Search for the cell housing the specified text and yield its [x, y] center coordinate. 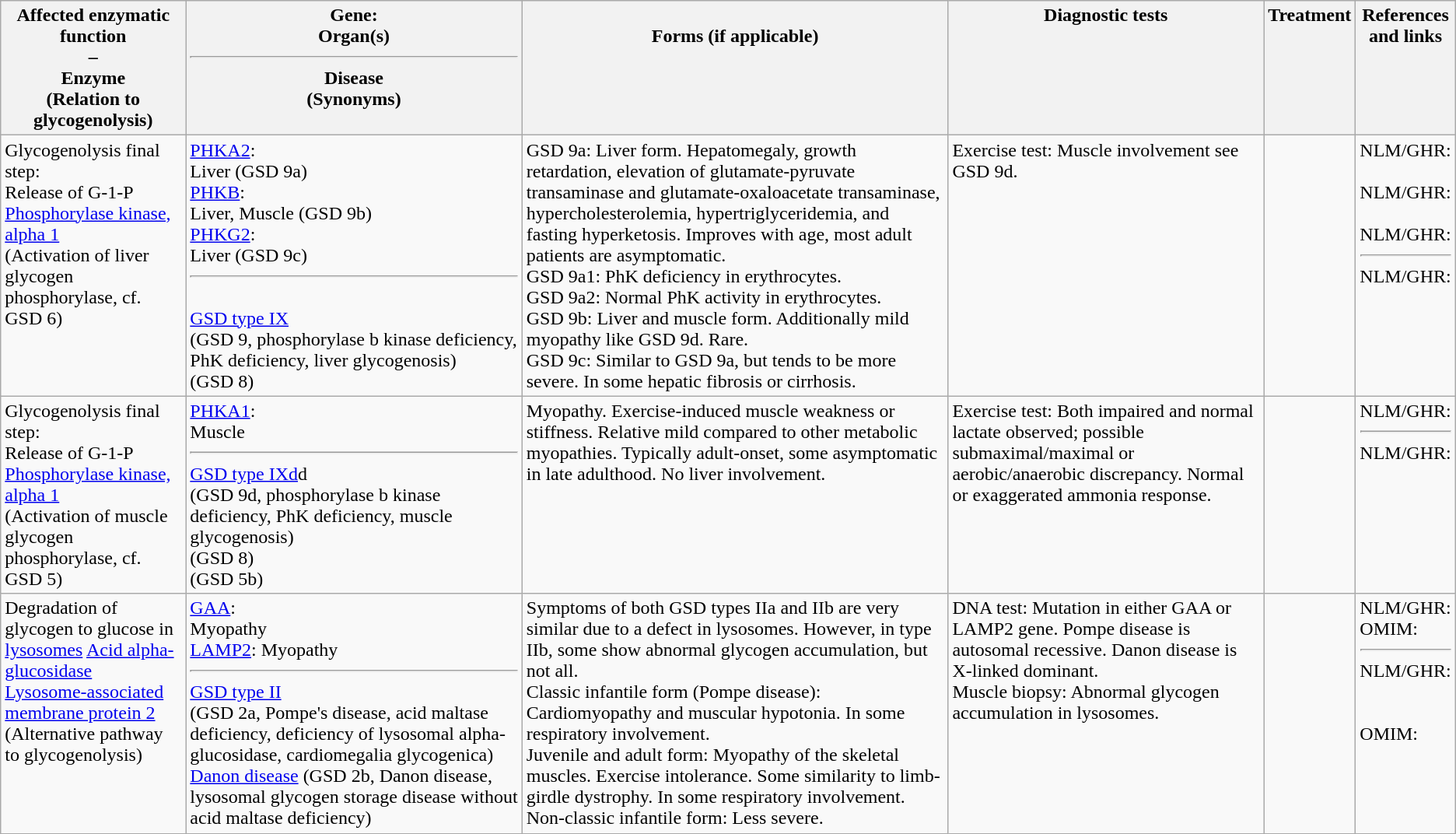
PHKA1: Muscle GSD type IXdd (GSD 9d, phosphorylase b kinase deficiency, PhK deficiency, muscle glycogenosis) (GSD 8) (GSD 5b) [354, 495]
NLM/GHR: NLM/GHR: NLM/GHR: NLM/GHR: [1405, 266]
Glycogenolysis final step: Release of G-1-P Phosphorylase kinase, alpha 1 (Activation of liver glycogen phosphorylase, cf. GSD 6) [93, 266]
Diagnostic tests [1106, 68]
References and links [1405, 68]
NLM/GHR: NLM/GHR: [1405, 495]
Treatment [1310, 68]
Affected enzymatic function – Enzyme (Relation to glycogenolysis) [93, 68]
Gene: Organ(s) Disease (Synonyms) [354, 68]
Forms (if applicable) [735, 68]
Exercise test: Muscle involvement see GSD 9d. [1106, 266]
Glycogenolysis final step: Release of G-1-P Phosphorylase kinase, alpha 1 (Activation of muscle glycogen phosphorylase, cf. GSD 5) [93, 495]
Degradation of glycogen to glucose in lysosomes Acid alpha-glucosidaseLysosome-associated membrane protein 2 (Alternative pathway to glycogenolysis) [93, 713]
NLM/GHR: OMIM: NLM/GHR: OMIM: [1405, 713]
